Locate the cell with the specified text and output its [x, y] center coordinate. 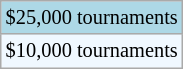
$10,000 tournaments [92, 51]
$25,000 tournaments [92, 17]
